Identify which cell holds the provided text, then report its (x, y) central coordinate. 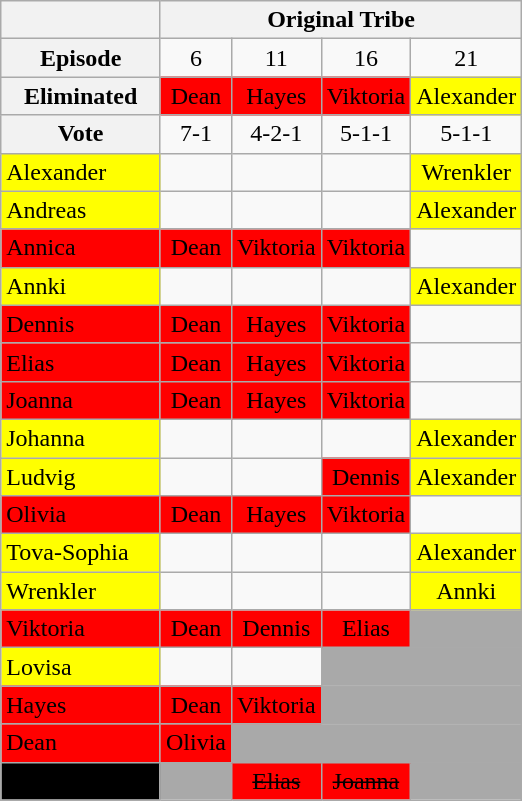
Annica (81, 248)
6 (196, 58)
Lovisa (81, 667)
Original Tribe (340, 20)
7-1 (196, 134)
Eliminated (81, 96)
Tova-Sophia (81, 553)
Johanna (81, 438)
Blood Revenge (81, 781)
Ludvig (81, 477)
4-2-1 (277, 134)
11 (277, 58)
Vote (81, 134)
Andreas (81, 210)
21 (466, 58)
16 (366, 58)
Episode (81, 58)
